Scan for the cell matching the given text and deliver its (X, Y) coordinate at center. 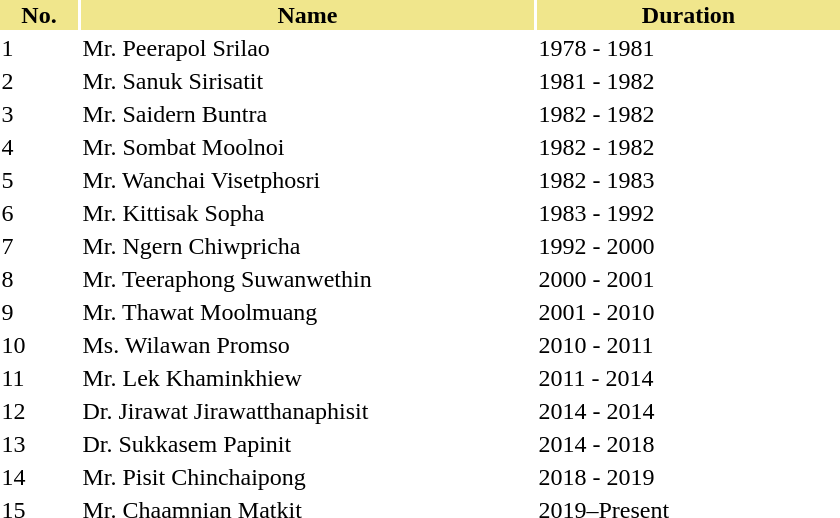
Duration (688, 15)
Mr. Sanuk Sirisatit (308, 81)
Mr. Thawat Moolmuang (308, 312)
3 (39, 114)
Mr. Peerapol Srilao (308, 48)
Mr. Ngern Chiwpricha (308, 246)
11 (39, 378)
1 (39, 48)
Name (308, 15)
5 (39, 180)
2001 - 2010 (688, 312)
1981 - 1982 (688, 81)
1992 - 2000 (688, 246)
2010 - 2011 (688, 345)
Mr. Kittisak Sopha (308, 213)
1983 - 1992 (688, 213)
8 (39, 279)
2000 - 2001 (688, 279)
2011 - 2014 (688, 378)
Mr. Pisit Chinchaipong (308, 477)
13 (39, 444)
10 (39, 345)
9 (39, 312)
Mr. Wanchai Visetphosri (308, 180)
Mr. Lek Khaminkhiew (308, 378)
7 (39, 246)
2014 - 2014 (688, 411)
Dr. Sukkasem Papinit (308, 444)
12 (39, 411)
Mr. Sombat Moolnoi (308, 147)
Mr. Saidern Buntra (308, 114)
No. (39, 15)
6 (39, 213)
2014 - 2018 (688, 444)
Dr. Jirawat Jirawatthanaphisit (308, 411)
2 (39, 81)
Mr. Teeraphong Suwanwethin (308, 279)
14 (39, 477)
Ms. Wilawan Promso (308, 345)
4 (39, 147)
1982 - 1983 (688, 180)
1978 - 1981 (688, 48)
2018 - 2019 (688, 477)
